Capture the cell that displays the provided text and extract its (X, Y) central coordinate. 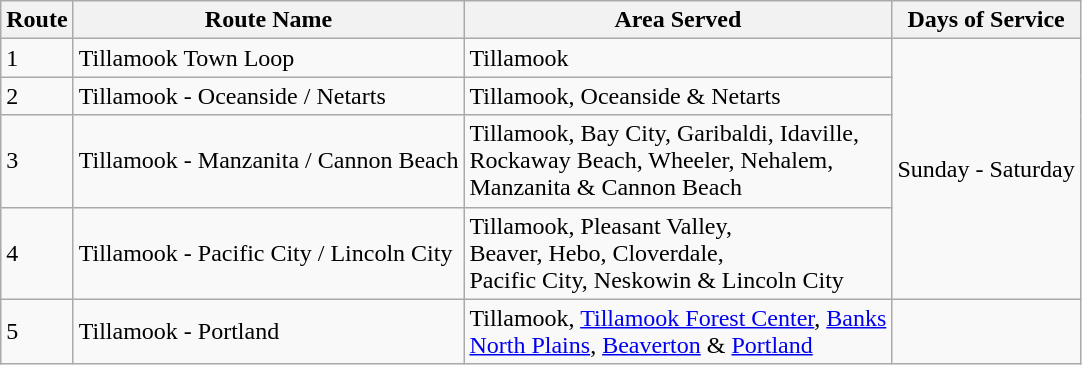
Tillamook - Oceanside / Netarts (268, 96)
Tillamook, Pleasant Valley,Beaver, Hebo, Cloverdale,Pacific City, Neskowin & Lincoln City (678, 253)
3 (37, 161)
Sunday - Saturday (986, 169)
Tillamook - Manzanita / Cannon Beach (268, 161)
Tillamook, Tillamook Forest Center, BanksNorth Plains, Beaverton & Portland (678, 332)
Route (37, 20)
Tillamook - Portland (268, 332)
2 (37, 96)
Tillamook - Pacific City / Lincoln City (268, 253)
1 (37, 58)
Route Name (268, 20)
Days of Service (986, 20)
Tillamook, Oceanside & Netarts (678, 96)
5 (37, 332)
Tillamook (678, 58)
4 (37, 253)
Tillamook, Bay City, Garibaldi, Idaville,Rockaway Beach, Wheeler, Nehalem,Manzanita & Cannon Beach (678, 161)
Tillamook Town Loop (268, 58)
Area Served (678, 20)
